Search for the cell housing the specified text and yield its [x, y] center coordinate. 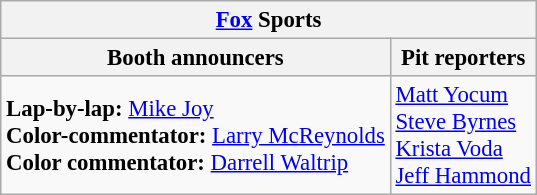
Lap-by-lap: Mike JoyColor-commentator: Larry McReynoldsColor commentator: Darrell Waltrip [196, 136]
Matt YocumSteve ByrnesKrista VodaJeff Hammond [463, 136]
Pit reporters [463, 58]
Booth announcers [196, 58]
Fox Sports [269, 20]
